Determine the (X, Y) coordinate at the center of the cell enclosing the given text.  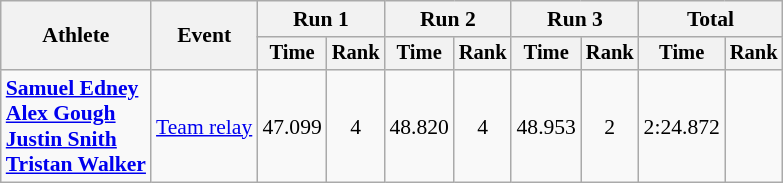
Run 1 (320, 19)
Event (204, 36)
Run 2 (448, 19)
Total (711, 19)
47.099 (292, 126)
48.953 (546, 126)
2:24.872 (682, 126)
Run 3 (574, 19)
Team relay (204, 126)
48.820 (418, 126)
Samuel EdneyAlex GoughJustin SnithTristan Walker (76, 126)
2 (610, 126)
Athlete (76, 36)
